Capture the cell that displays the provided text and extract its [x, y] central coordinate. 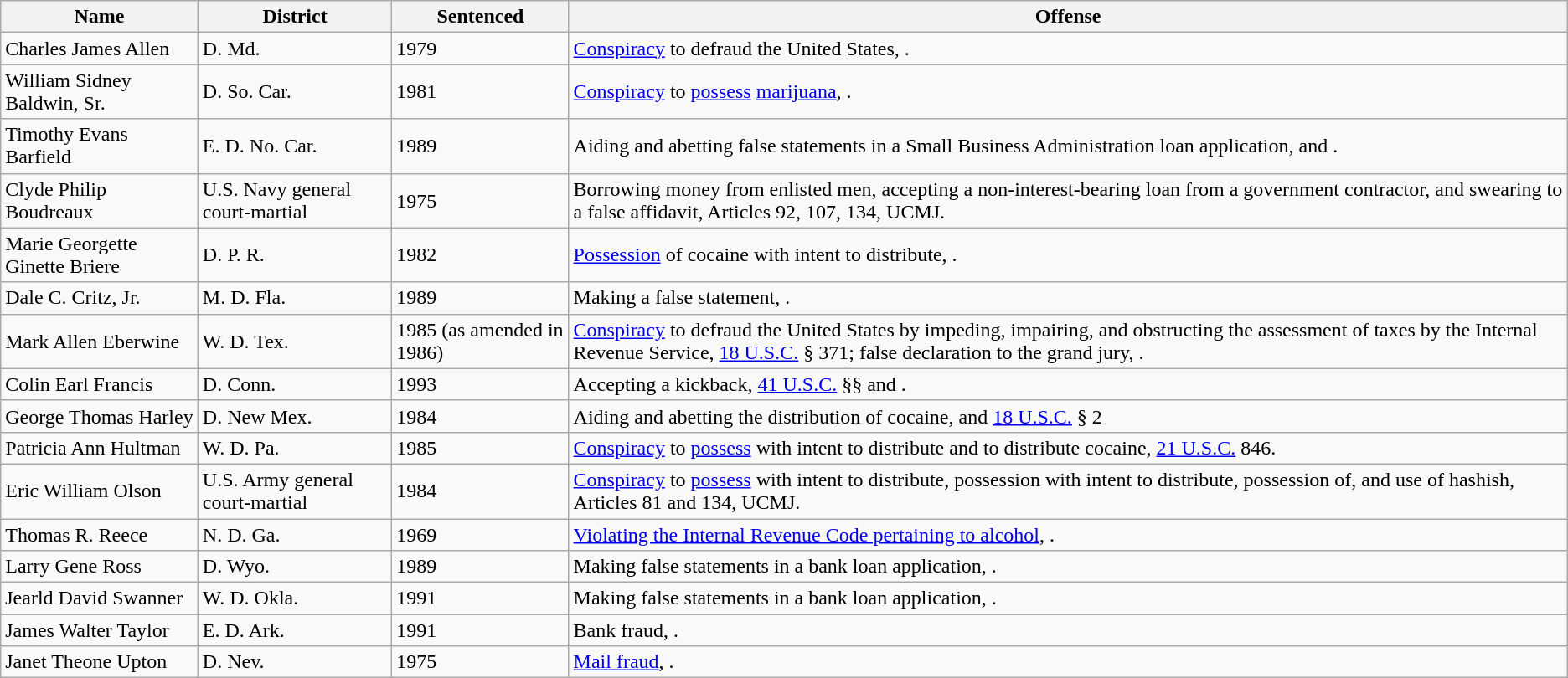
Sentenced [481, 17]
1979 [481, 49]
1981 [481, 92]
Possession of cocaine with intent to distribute, . [1068, 254]
Accepting a kickback, 41 U.S.C. §§ and . [1068, 384]
Making a false statement, . [1068, 298]
Thomas R. Reece [100, 535]
Eric William Olson [100, 491]
James Walter Taylor [100, 630]
Dale C. Critz, Jr. [100, 298]
George Thomas Harley [100, 416]
E. D. No. Car. [295, 146]
Clyde Philip Boudreaux [100, 201]
1982 [481, 254]
D. So. Car. [295, 92]
E. D. Ark. [295, 630]
1985 [481, 448]
D. Wyo. [295, 567]
Conspiracy to possess with intent to distribute and to distribute cocaine, 21 U.S.C. 846. [1068, 448]
W. D. Okla. [295, 598]
D. Md. [295, 49]
M. D. Fla. [295, 298]
Janet Theone Upton [100, 662]
Conspiracy to possess marijuana, . [1068, 92]
Offense [1068, 17]
Conspiracy to defraud the United States, . [1068, 49]
U.S. Army general court-martial [295, 491]
William Sidney Baldwin, Sr. [100, 92]
Aiding and abetting false statements in a Small Business Administration loan application, and . [1068, 146]
Mark Allen Eberwine [100, 342]
Violating the Internal Revenue Code pertaining to alcohol, . [1068, 535]
Charles James Allen [100, 49]
Timothy Evans Barfield [100, 146]
1985 (as amended in 1986) [481, 342]
Patricia Ann Hultman [100, 448]
1993 [481, 384]
Aiding and abetting the distribution of cocaine, and 18 U.S.C. § 2 [1068, 416]
Marie Georgette Ginette Briere [100, 254]
District [295, 17]
D. P. R. [295, 254]
Colin Earl Francis [100, 384]
D. New Mex. [295, 416]
Larry Gene Ross [100, 567]
Name [100, 17]
W. D. Pa. [295, 448]
Conspiracy to possess with intent to distribute, possession with intent to distribute, possession of, and use of hashish, Articles 81 and 134, UCMJ. [1068, 491]
W. D. Tex. [295, 342]
U.S. Navy general court-martial [295, 201]
Jearld David Swanner [100, 598]
Bank fraud, . [1068, 630]
D. Conn. [295, 384]
Mail fraud, . [1068, 662]
D. Nev. [295, 662]
N. D. Ga. [295, 535]
1969 [481, 535]
